Scan for the cell matching the given text and deliver its (x, y) coordinate at center. 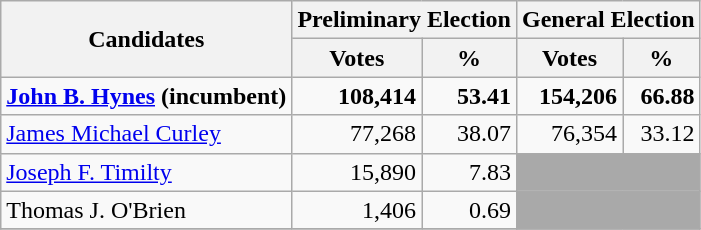
0.69 (470, 210)
38.07 (470, 134)
1,406 (357, 210)
154,206 (569, 96)
Joseph F. Timilty (146, 172)
108,414 (357, 96)
James Michael Curley (146, 134)
Thomas J. O'Brien (146, 210)
7.83 (470, 172)
77,268 (357, 134)
15,890 (357, 172)
66.88 (662, 96)
John B. Hynes (incumbent) (146, 96)
General Election (608, 20)
76,354 (569, 134)
53.41 (470, 96)
Preliminary Election (404, 20)
Candidates (146, 39)
33.12 (662, 134)
